Search for the cell housing the specified text and yield its [X, Y] center coordinate. 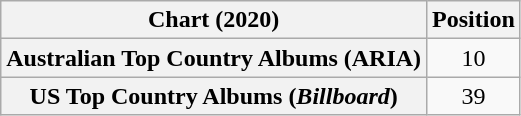
Position [474, 20]
10 [474, 58]
Chart (2020) [214, 20]
US Top Country Albums (Billboard) [214, 96]
39 [474, 96]
Australian Top Country Albums (ARIA) [214, 58]
